Determine the (x, y) coordinate at the center of the cell enclosing the given text.  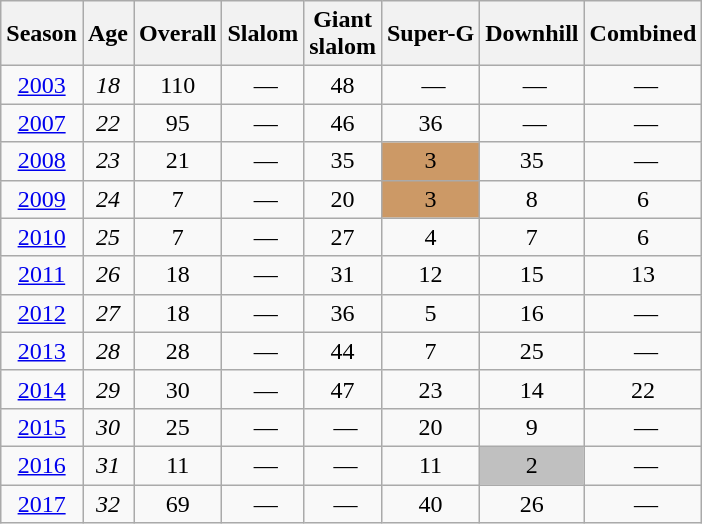
2014 (42, 389)
110 (178, 85)
2003 (42, 85)
40 (430, 503)
9 (532, 427)
2012 (42, 313)
13 (643, 275)
Season (42, 34)
8 (532, 199)
14 (532, 389)
2008 (42, 161)
69 (178, 503)
2017 (42, 503)
2015 (42, 427)
48 (343, 85)
46 (343, 123)
Super-G (430, 34)
95 (178, 123)
12 (430, 275)
21 (178, 161)
4 (430, 237)
16 (532, 313)
15 (532, 275)
Overall (178, 34)
44 (343, 351)
Giantslalom (343, 34)
Downhill (532, 34)
32 (108, 503)
2 (532, 465)
24 (108, 199)
2011 (42, 275)
5 (430, 313)
Combined (643, 34)
2010 (42, 237)
2007 (42, 123)
Age (108, 34)
2016 (42, 465)
Slalom (263, 34)
2009 (42, 199)
2013 (42, 351)
29 (108, 389)
47 (343, 389)
